Extract the (x, y) coordinate from the center of the cell holding the provided text.  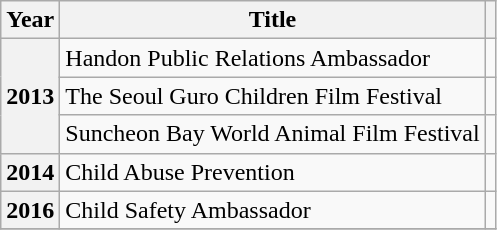
Year (30, 20)
2016 (30, 210)
Title (272, 20)
Suncheon Bay World Animal Film Festival (272, 134)
Child Abuse Prevention (272, 172)
Handon Public Relations Ambassador (272, 58)
2013 (30, 96)
The Seoul Guro Children Film Festival (272, 96)
Child Safety Ambassador (272, 210)
2014 (30, 172)
